Search for the cell housing the specified text and yield its (x, y) center coordinate. 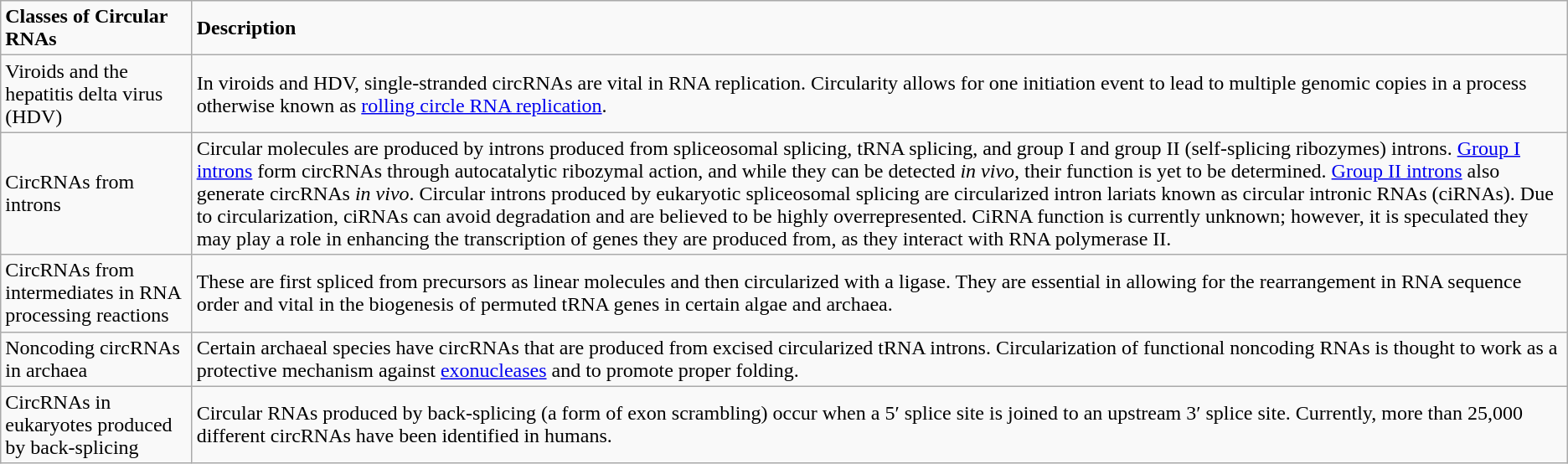
Description (879, 28)
CircRNAs from intermediates in RNA processing reactions (96, 293)
CircRNAs from introns (96, 193)
Noncoding circRNAs in archaea (96, 358)
CircRNAs in eukaryotes produced by back-splicing (96, 425)
Viroids and the hepatitis delta virus (HDV) (96, 94)
Classes of Circular RNAs (96, 28)
